Return (X, Y) of the center of cell containing provided text 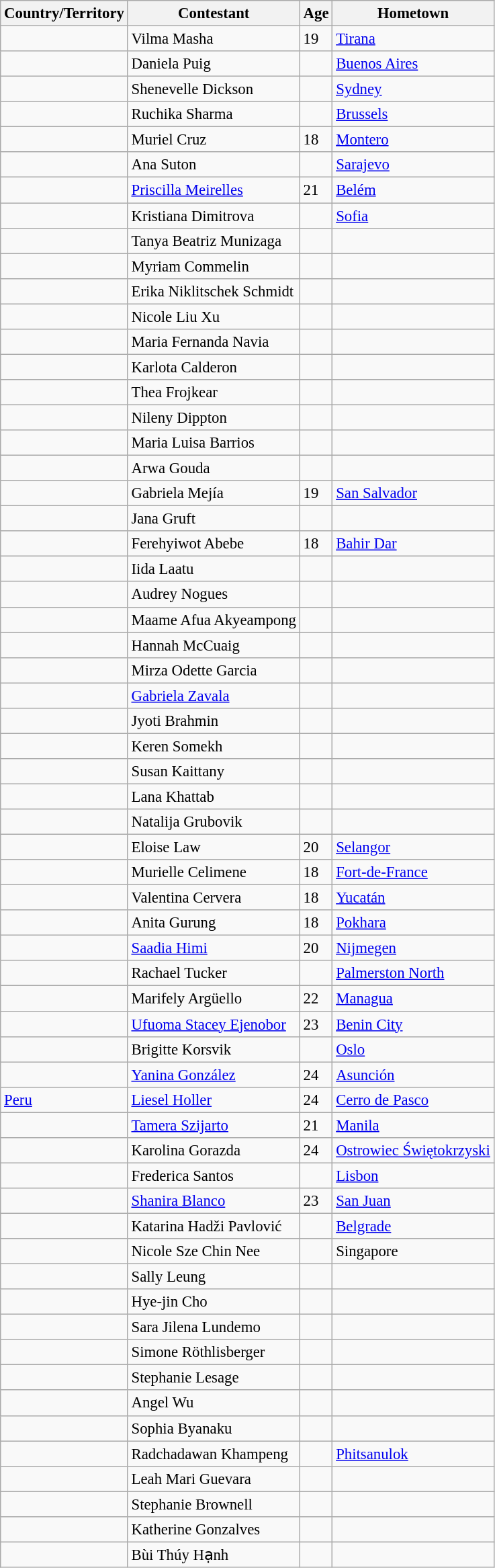
Erika Niklitschek Schmidt (214, 291)
Nicole Liu Xu (214, 317)
Daniela Puig (214, 64)
Radchadawan Khampeng (214, 1454)
Manila (413, 1125)
Country/Territory (64, 13)
Maame Afua Akyeampong (214, 620)
Ostrowiec Świętokrzyski (413, 1151)
Katarina Hadži Pavlović (214, 1226)
Marifely Argüello (214, 999)
Anita Gurung (214, 923)
Lisbon (413, 1175)
Nileny Dippton (214, 417)
Arwa Gouda (214, 468)
Oslo (413, 1049)
Rachael Tucker (214, 974)
San Salvador (413, 493)
Myriam Commelin (214, 266)
Benin City (413, 1024)
Ufuoma Stacey Ejenobor (214, 1024)
Contestant (214, 13)
Priscilla Meirelles (214, 190)
Susan Kaittany (214, 772)
Vilma Masha (214, 39)
Selangor (413, 848)
San Juan (413, 1201)
Lana Khattab (214, 796)
Maria Fernanda Navia (214, 342)
Katherine Gonzalves (214, 1530)
Karlota Calderon (214, 367)
Sally Leung (214, 1277)
22 (316, 999)
Tanya Beatriz Munizaga (214, 241)
Shanira Blanco (214, 1201)
Yanina González (214, 1075)
Keren Somekh (214, 746)
Age (316, 13)
Palmerston North (413, 974)
Sofia (413, 216)
Gabriela Zavala (214, 696)
Fort-de-France (413, 872)
Tamera Szijarto (214, 1125)
Hye-jin Cho (214, 1302)
Belgrade (413, 1226)
Sophia Byanaku (214, 1428)
Audrey Nogues (214, 595)
Sara Jilena Lundemo (214, 1327)
Managua (413, 999)
Montero (413, 140)
Singapore (413, 1251)
Iida Laatu (214, 569)
Muriel Cruz (214, 140)
Ruchika Sharma (214, 114)
Ferehyiwot Abebe (214, 544)
Yucatán (413, 898)
Kristiana Dimitrova (214, 216)
Pokhara (413, 923)
Valentina Cervera (214, 898)
Sarajevo (413, 165)
Maria Luisa Barrios (214, 443)
Asunción (413, 1075)
Angel Wu (214, 1403)
Brussels (413, 114)
Simone Röthlisberger (214, 1352)
Liesel Holler (214, 1100)
Sydney (413, 89)
Stephanie Brownell (214, 1504)
Jyoti Brahmin (214, 721)
Murielle Celimene (214, 872)
Cerro de Pasco (413, 1100)
Belém (413, 190)
Stephanie Lesage (214, 1378)
Eloise Law (214, 848)
Thea Frojkear (214, 393)
Mirza Odette Garcia (214, 670)
Hannah McCuaig (214, 645)
Hometown (413, 13)
Gabriela Mejía (214, 493)
Shenevelle Dickson (214, 89)
Frederica Santos (214, 1175)
Phitsanulok (413, 1454)
Saadia Himi (214, 948)
Buenos Aires (413, 64)
Ana Suton (214, 165)
Karolina Gorazda (214, 1151)
Natalija Grubovik (214, 822)
Leah Mari Guevara (214, 1479)
Nicole Sze Chin Nee (214, 1251)
Bahir Dar (413, 544)
Nijmegen (413, 948)
Jana Gruft (214, 519)
Peru (64, 1100)
Bùi Thúy Hạnh (214, 1555)
Brigitte Korsvik (214, 1049)
Tirana (413, 39)
